Return the (x, y) coordinate for the center point of the cell that contains the specified text.  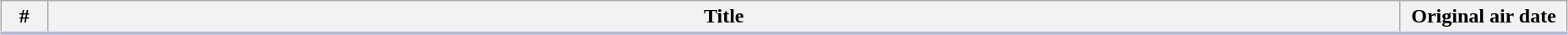
# (24, 17)
Original air date (1484, 17)
Title (724, 17)
